Return [X, Y] of the center of cell containing provided text 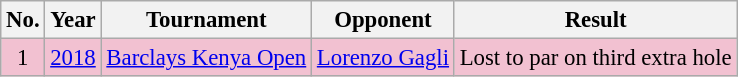
Result [596, 20]
Opponent [384, 20]
1 [23, 58]
2018 [73, 58]
Lost to par on third extra hole [596, 58]
Lorenzo Gagli [384, 58]
Year [73, 20]
Barclays Kenya Open [206, 58]
Tournament [206, 20]
No. [23, 20]
